Output the (x, y) coordinate of the center of the cell containing the given text.  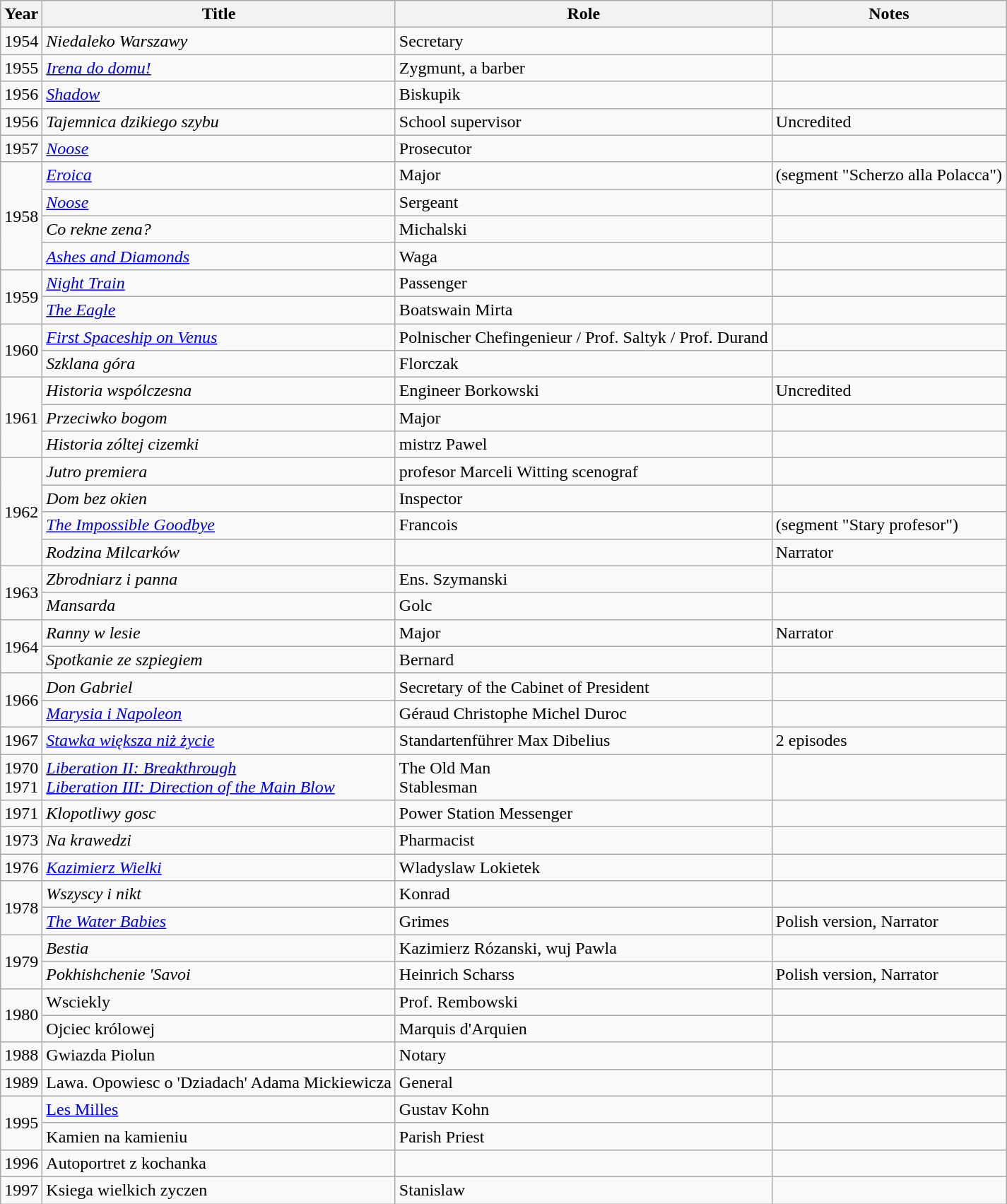
1967 (21, 740)
1963 (21, 592)
Irena do domu! (219, 68)
1964 (21, 646)
1995 (21, 1123)
Marquis d'Arquien (584, 1029)
1989 (21, 1082)
First Spaceship on Venus (219, 337)
1997 (21, 1190)
Marysia i Napoleon (219, 713)
Stanislaw (584, 1190)
Boatswain Mirta (584, 310)
19701971 (21, 776)
1962 (21, 512)
1958 (21, 216)
The Eagle (219, 310)
Secretary (584, 41)
The Water Babies (219, 921)
Les Milles (219, 1109)
School supervisor (584, 122)
Biskupik (584, 95)
Konrad (584, 894)
1978 (21, 908)
1976 (21, 867)
Gustav Kohn (584, 1109)
Liberation II: BreakthroughLiberation III: Direction of the Main Blow (219, 776)
Passenger (584, 283)
Notary (584, 1056)
2 episodes (889, 740)
1955 (21, 68)
(segment "Stary profesor") (889, 525)
Zygmunt, a barber (584, 68)
Spotkanie ze szpiegiem (219, 660)
Gwiazda Piolun (219, 1056)
Wladyslaw Lokietek (584, 867)
Grimes (584, 921)
1966 (21, 700)
Inspector (584, 498)
Bernard (584, 660)
Role (584, 14)
Prof. Rembowski (584, 1002)
Klopotliwy gosc (219, 814)
Secretary of the Cabinet of President (584, 686)
Historia zóltej cizemki (219, 445)
Ojciec królowej (219, 1029)
Pokhishchenie 'Savoi (219, 975)
Francois (584, 525)
Standartenführer Max Dibelius (584, 740)
Polnischer Chefingenieur / Prof. Saltyk / Prof. Durand (584, 337)
Historia wspólczesna (219, 391)
Przeciwko bogom (219, 418)
1980 (21, 1015)
Year (21, 14)
1971 (21, 814)
Pharmacist (584, 841)
Kamien na kamieniu (219, 1136)
1959 (21, 296)
1957 (21, 148)
1979 (21, 962)
Engineer Borkowski (584, 391)
Lawa. Opowiesc o 'Dziadach' Adama Mickiewicza (219, 1082)
Parish Priest (584, 1136)
The Impossible Goodbye (219, 525)
Géraud Christophe Michel Duroc (584, 713)
Florczak (584, 364)
Wsciekly (219, 1002)
Niedaleko Warszawy (219, 41)
Co rekne zena? (219, 229)
Shadow (219, 95)
Notes (889, 14)
Michalski (584, 229)
Autoportret z kochanka (219, 1163)
Title (219, 14)
Ashes and Diamonds (219, 256)
Ranny w lesie (219, 633)
The Old ManStablesman (584, 776)
1996 (21, 1163)
Wszyscy i nikt (219, 894)
Kazimierz Rózanski, wuj Pawla (584, 948)
1961 (21, 418)
Sergeant (584, 202)
Prosecutor (584, 148)
1988 (21, 1056)
Stawka większa niż życie (219, 740)
Night Train (219, 283)
Ens. Szymanski (584, 579)
1973 (21, 841)
Na krawedzi (219, 841)
General (584, 1082)
Zbrodniarz i panna (219, 579)
Dom bez okien (219, 498)
Golc (584, 606)
1960 (21, 351)
Rodzina Milcarków (219, 552)
profesor Marceli Witting scenograf (584, 472)
Bestia (219, 948)
Eroica (219, 175)
Tajemnica dzikiego szybu (219, 122)
Jutro premiera (219, 472)
mistrz Pawel (584, 445)
(segment "Scherzo alla Polacca") (889, 175)
Ksiega wielkich zyczen (219, 1190)
Don Gabriel (219, 686)
Mansarda (219, 606)
Power Station Messenger (584, 814)
1954 (21, 41)
Waga (584, 256)
Heinrich Scharss (584, 975)
Szklana góra (219, 364)
Kazimierz Wielki (219, 867)
